For the text-containing cell, return its midpoint in (X, Y) coordinate format. 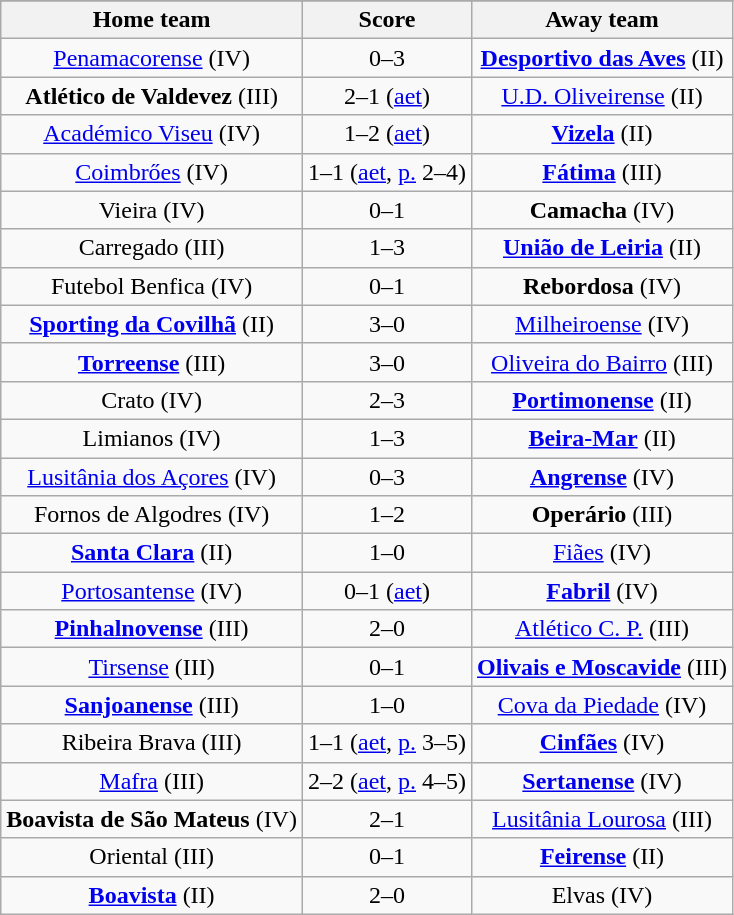
Fabril (IV) (602, 591)
1–2 (386, 515)
Angrense (IV) (602, 477)
Lusitânia dos Açores (IV) (152, 477)
Boavista (II) (152, 895)
Feirense (II) (602, 857)
Tirsense (III) (152, 667)
Vizela (II) (602, 134)
Sanjoanense (III) (152, 705)
Ribeira Brava (III) (152, 743)
Santa Clara (II) (152, 553)
Carregado (III) (152, 248)
Cova da Piedade (IV) (602, 705)
Limianos (IV) (152, 438)
Olivais e Moscavide (III) (602, 667)
Portosantense (IV) (152, 591)
Away team (602, 20)
1–1 (aet, p. 3–5) (386, 743)
Fiães (IV) (602, 553)
Milheiroense (IV) (602, 324)
Oliveira do Bairro (III) (602, 362)
2–1 (386, 819)
Rebordosa (IV) (602, 286)
Elvas (IV) (602, 895)
Home team (152, 20)
Pinhalnovense (III) (152, 629)
Portimonense (II) (602, 400)
Camacha (IV) (602, 210)
2–2 (aet, p. 4–5) (386, 781)
Fornos de Algodres (IV) (152, 515)
2–3 (386, 400)
0–1 (aet) (386, 591)
Atlético C. P. (III) (602, 629)
Operário (III) (602, 515)
Beira-Mar (II) (602, 438)
U.D. Oliveirense (II) (602, 96)
Lusitânia Lourosa (III) (602, 819)
Score (386, 20)
Atlético de Valdevez (III) (152, 96)
Vieira (IV) (152, 210)
Coimbrőes (IV) (152, 172)
União de Leiria (II) (602, 248)
Torreense (III) (152, 362)
Cinfães (IV) (602, 743)
Oriental (III) (152, 857)
Crato (IV) (152, 400)
1–1 (aet, p. 2–4) (386, 172)
Académico Viseu (IV) (152, 134)
Sporting da Covilhã (II) (152, 324)
1–2 (aet) (386, 134)
Desportivo das Aves (II) (602, 58)
Fátima (III) (602, 172)
Boavista de São Mateus (IV) (152, 819)
Mafra (III) (152, 781)
2–1 (aet) (386, 96)
Futebol Benfica (IV) (152, 286)
Sertanense (IV) (602, 781)
Penamacorense (IV) (152, 58)
